Capture the cell that displays the provided text and extract its (x, y) central coordinate. 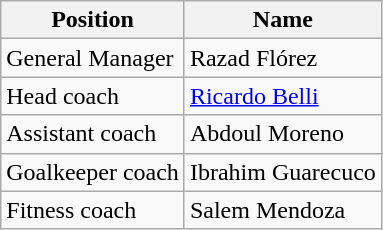
General Manager (93, 58)
Ibrahim Guarecuco (282, 172)
Assistant coach (93, 134)
Name (282, 20)
Razad Flórez (282, 58)
Position (93, 20)
Head coach (93, 96)
Goalkeeper coach (93, 172)
Ricardo Belli (282, 96)
Abdoul Moreno (282, 134)
Fitness coach (93, 210)
Salem Mendoza (282, 210)
